For the text-containing cell, return its midpoint in [X, Y] coordinate format. 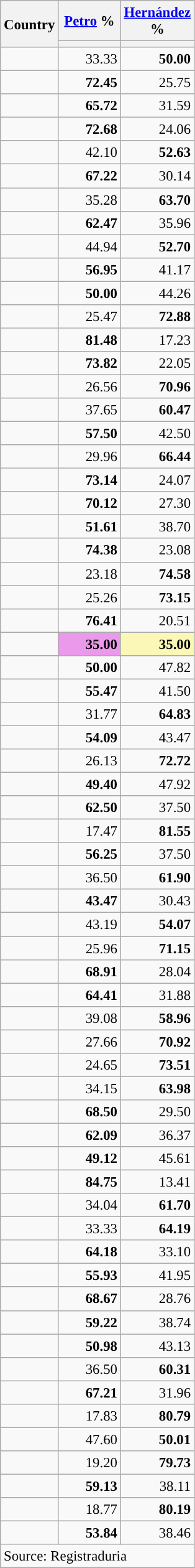
52.70 [157, 246]
47.92 [157, 785]
53.84 [89, 1533]
44.26 [157, 293]
62.47 [89, 223]
24.07 [157, 480]
38.70 [157, 527]
31.96 [157, 1393]
17.83 [89, 1416]
26.56 [89, 386]
70.12 [89, 503]
60.31 [157, 1369]
73.51 [157, 1065]
47.60 [89, 1439]
50.01 [157, 1439]
37.65 [89, 410]
54.09 [89, 737]
30.14 [157, 176]
62.50 [89, 808]
54.07 [157, 925]
67.22 [89, 176]
29.50 [157, 1112]
49.40 [89, 785]
60.47 [157, 410]
59.22 [89, 1322]
55.47 [89, 691]
34.04 [89, 1205]
Hernández % [157, 21]
33.10 [157, 1252]
18.77 [89, 1510]
61.90 [157, 878]
35.28 [89, 200]
74.38 [89, 551]
35.96 [157, 223]
79.73 [157, 1463]
41.17 [157, 269]
64.83 [157, 714]
27.66 [89, 1042]
23.08 [157, 551]
45.61 [157, 1159]
63.70 [157, 200]
24.65 [89, 1065]
76.41 [89, 620]
64.18 [89, 1252]
Country [30, 24]
67.21 [89, 1393]
50.98 [89, 1346]
30.43 [157, 902]
65.72 [89, 106]
25.96 [89, 948]
72.45 [89, 83]
57.50 [89, 434]
70.92 [157, 1042]
34.15 [89, 1088]
84.75 [89, 1182]
64.19 [157, 1229]
42.50 [157, 434]
38.46 [157, 1533]
55.93 [89, 1276]
25.75 [157, 83]
13.41 [157, 1182]
38.11 [157, 1486]
81.55 [157, 831]
28.04 [157, 971]
41.95 [157, 1276]
51.61 [89, 527]
Source: Registraduria [97, 1556]
29.96 [89, 457]
70.96 [157, 386]
Petro % [89, 21]
80.79 [157, 1416]
22.05 [157, 363]
63.98 [157, 1088]
19.20 [89, 1463]
66.44 [157, 457]
43.13 [157, 1346]
64.41 [89, 995]
81.48 [89, 340]
38.74 [157, 1322]
31.88 [157, 995]
23.18 [89, 574]
80.19 [157, 1510]
56.95 [89, 269]
24.06 [157, 129]
56.25 [89, 854]
68.67 [89, 1299]
72.88 [157, 317]
62.09 [89, 1135]
72.72 [157, 761]
39.08 [89, 1018]
26.13 [89, 761]
27.30 [157, 503]
41.50 [157, 691]
20.51 [157, 620]
68.91 [89, 971]
17.23 [157, 340]
31.59 [157, 106]
47.82 [157, 668]
43.19 [89, 925]
49.12 [89, 1159]
71.15 [157, 948]
36.37 [157, 1135]
74.58 [157, 574]
25.26 [89, 597]
73.14 [89, 480]
72.68 [89, 129]
52.63 [157, 152]
42.10 [89, 152]
17.47 [89, 831]
58.96 [157, 1018]
61.70 [157, 1205]
25.47 [89, 317]
44.94 [89, 246]
68.50 [89, 1112]
31.77 [89, 714]
28.76 [157, 1299]
73.15 [157, 597]
73.82 [89, 363]
59.13 [89, 1486]
